Extract the (X, Y) coordinate from the center of the cell holding the provided text.  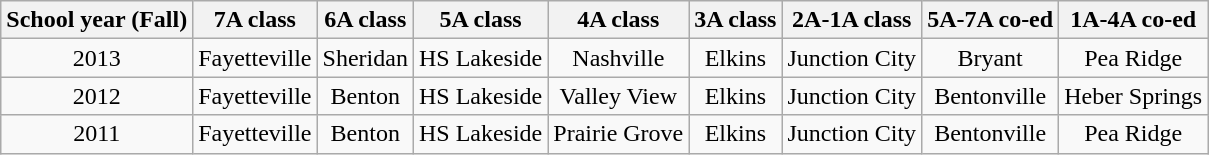
5A-7A co-ed (990, 20)
Valley View (618, 96)
5A class (480, 20)
2012 (97, 96)
7A class (255, 20)
Sheridan (365, 58)
2013 (97, 58)
4A class (618, 20)
3A class (736, 20)
Nashville (618, 58)
Heber Springs (1134, 96)
2A-1A class (852, 20)
Bryant (990, 58)
Prairie Grove (618, 134)
6A class (365, 20)
1A-4A co-ed (1134, 20)
School year (Fall) (97, 20)
2011 (97, 134)
